Output the [X, Y] coordinate of the center of the cell containing the given text.  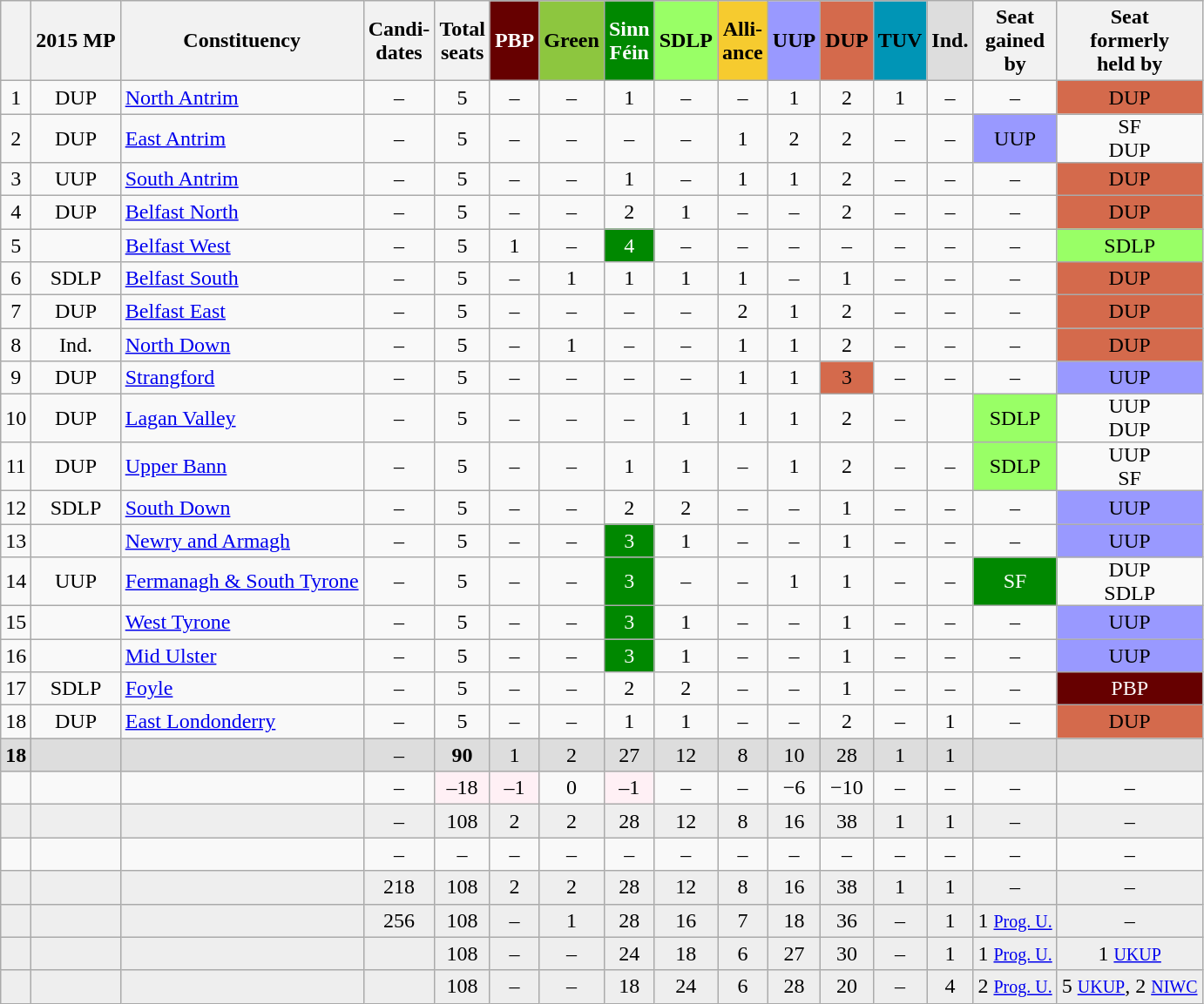
West Tyrone [242, 622]
Green [572, 41]
11 [16, 467]
North Down [242, 345]
256 [399, 920]
17 [16, 689]
Upper Bann [242, 467]
Constituency [242, 41]
5 UKUP, 2 NIWC [1129, 987]
Mid Ulster [242, 656]
13 [16, 541]
Foyle [242, 689]
Belfast North [242, 212]
36 [847, 920]
−10 [847, 788]
0 [572, 788]
2 Prog. U. [1015, 987]
Seat formerlyheld by [1129, 41]
SinnFéin [629, 41]
SF [1015, 582]
Candi-dates [399, 41]
–18 [463, 788]
North Antrim [242, 98]
218 [399, 887]
20 [847, 987]
UUPSF [1129, 467]
South Antrim [242, 179]
South Down [242, 508]
Belfast East [242, 312]
1 UKUP [1129, 953]
TUV [900, 41]
14 [16, 582]
Strangford [242, 378]
30 [847, 953]
East Antrim [242, 138]
SFDUP [1129, 138]
Belfast South [242, 279]
DUPSDLP [1129, 582]
Totalseats [463, 41]
Newry and Armagh [242, 541]
90 [463, 755]
Fermanagh & South Tyrone [242, 582]
−6 [794, 788]
Lagan Valley [242, 419]
Alli-ance [743, 41]
2015 MP [76, 41]
Seatgainedby [1015, 41]
East Londonderry [242, 722]
9 [16, 378]
15 [16, 622]
Belfast West [242, 245]
UUPDUP [1129, 419]
